Extract the (x, y) coordinate from the center of the cell holding the provided text.  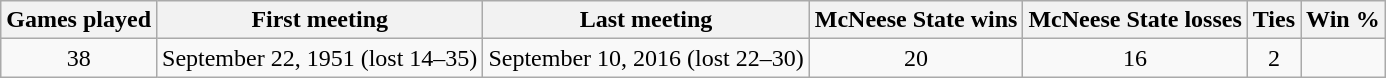
Games played (79, 20)
September 22, 1951 (lost 14–35) (320, 58)
First meeting (320, 20)
September 10, 2016 (lost 22–30) (646, 58)
McNeese State wins (916, 20)
38 (79, 58)
McNeese State losses (1135, 20)
16 (1135, 58)
Ties (1274, 20)
Last meeting (646, 20)
Win % (1344, 20)
2 (1274, 58)
20 (916, 58)
